Return the [x, y] coordinate for the center point of the cell that contains the specified text.  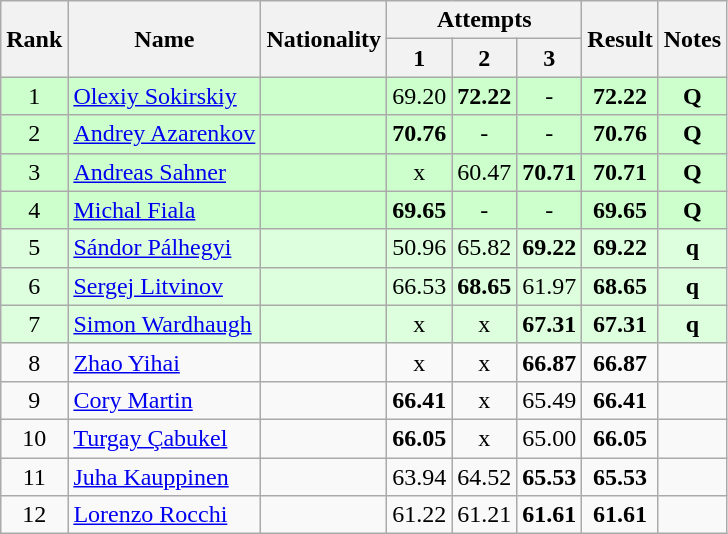
63.94 [420, 477]
Zhao Yihai [164, 362]
61.97 [550, 286]
Turgay Çabukel [164, 438]
50.96 [420, 248]
4 [34, 210]
Attempts [484, 20]
Sándor Pálhegyi [164, 248]
66.53 [420, 286]
5 [34, 248]
Lorenzo Rocchi [164, 515]
Sergej Litvinov [164, 286]
9 [34, 400]
60.47 [484, 172]
64.52 [484, 477]
6 [34, 286]
7 [34, 324]
Name [164, 39]
Result [620, 39]
Notes [692, 39]
61.22 [420, 515]
Nationality [324, 39]
65.82 [484, 248]
Rank [34, 39]
Michal Fiala [164, 210]
Andrey Azarenkov [164, 134]
11 [34, 477]
65.00 [550, 438]
Cory Martin [164, 400]
8 [34, 362]
Olexiy Sokirskiy [164, 96]
Andreas Sahner [164, 172]
Simon Wardhaugh [164, 324]
10 [34, 438]
61.21 [484, 515]
69.20 [420, 96]
65.49 [550, 400]
Juha Kauppinen [164, 477]
12 [34, 515]
